For the text-containing cell, return its midpoint in (x, y) coordinate format. 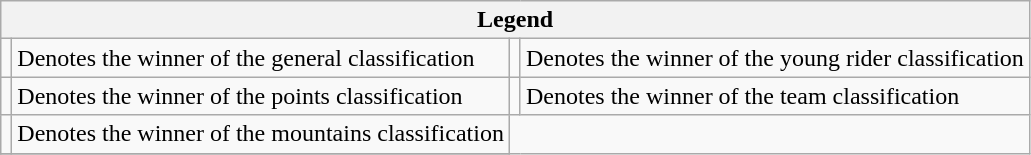
Denotes the winner of the general classification (261, 58)
Denotes the winner of the young rider classification (774, 58)
Denotes the winner of the mountains classification (261, 134)
Denotes the winner of the team classification (774, 96)
Legend (516, 20)
Denotes the winner of the points classification (261, 96)
